Output the (x, y) coordinate of the center of the cell containing the given text.  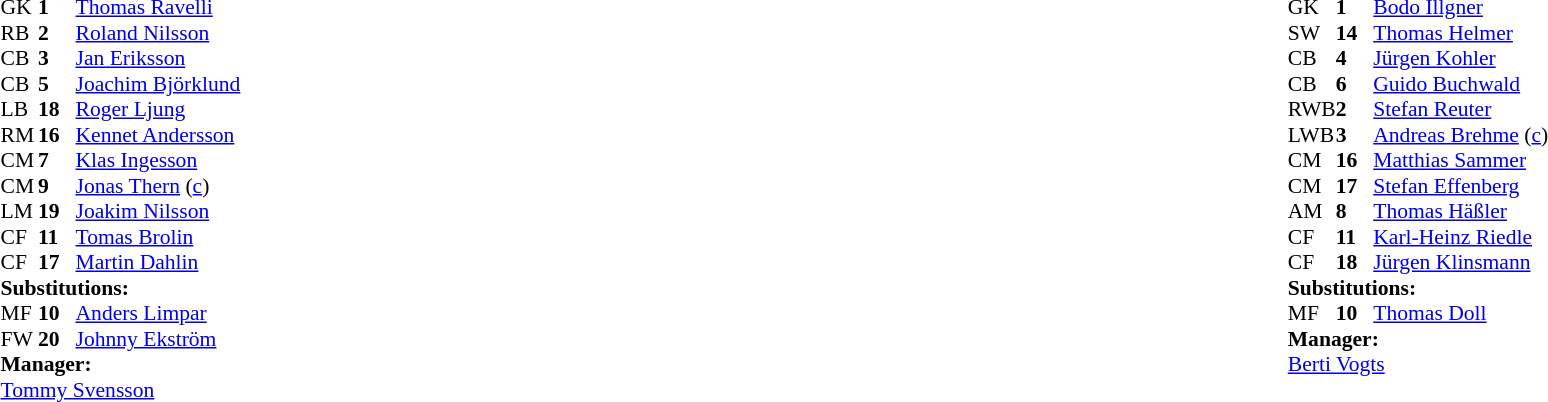
Kennet Andersson (158, 135)
RWB (1312, 109)
14 (1355, 33)
Thomas Häßler (1460, 211)
Johnny Ekström (158, 339)
Stefan Effenberg (1460, 186)
8 (1355, 211)
20 (57, 339)
RB (19, 33)
Roland Nilsson (158, 33)
19 (57, 211)
Roger Ljung (158, 109)
4 (1355, 59)
5 (57, 84)
Thomas Helmer (1460, 33)
9 (57, 186)
Jan Eriksson (158, 59)
7 (57, 161)
AM (1312, 211)
RM (19, 135)
Manager: (120, 365)
Thomas Doll (1460, 313)
Klas Ingesson (158, 161)
Karl-Heinz Riedle (1460, 237)
FW (19, 339)
LWB (1312, 135)
Guido Buchwald (1460, 84)
LB (19, 109)
Matthias Sammer (1460, 161)
Stefan Reuter (1460, 109)
Jonas Thern (c) (158, 186)
Joachim Björklund (158, 84)
6 (1355, 84)
Jürgen Kohler (1460, 59)
Anders Limpar (158, 313)
SW (1312, 33)
Andreas Brehme (c) (1460, 135)
Joakim Nilsson (158, 211)
Substitutions: (120, 288)
Tomas Brolin (158, 237)
Martin Dahlin (158, 263)
LM (19, 211)
Jürgen Klinsmann (1460, 263)
